Capture the cell that displays the provided text and extract its [X, Y] central coordinate. 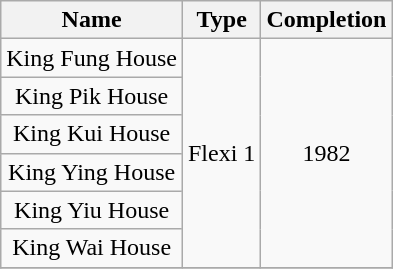
King Kui House [92, 134]
Type [221, 20]
King Fung House [92, 58]
Completion [326, 20]
Flexi 1 [221, 153]
Name [92, 20]
King Ying House [92, 172]
King Pik House [92, 96]
1982 [326, 153]
King Wai House [92, 248]
King Yiu House [92, 210]
